Pinpoint the cell where the given text exists, returning its (X, Y) midpoint coordinate. 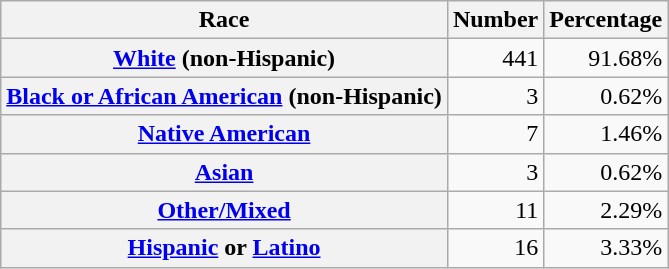
441 (495, 58)
11 (495, 210)
Number (495, 20)
Race (224, 20)
Percentage (606, 20)
Hispanic or Latino (224, 248)
3.33% (606, 248)
Native American (224, 134)
Asian (224, 172)
91.68% (606, 58)
White (non-Hispanic) (224, 58)
2.29% (606, 210)
Other/Mixed (224, 210)
7 (495, 134)
16 (495, 248)
Black or African American (non-Hispanic) (224, 96)
1.46% (606, 134)
